From the cell containing the given text, extract its center point as (X, Y) coordinate. 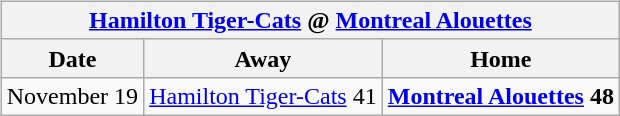
November 19 (72, 96)
Hamilton Tiger-Cats @ Montreal Alouettes (310, 20)
Hamilton Tiger-Cats 41 (264, 96)
Montreal Alouettes 48 (500, 96)
Date (72, 58)
Away (264, 58)
Home (500, 58)
